Provide the [x, y] coordinate of the cell's center where the given text is located.  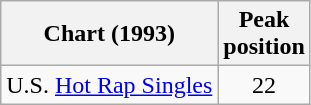
Peakposition [264, 34]
Chart (1993) [110, 34]
22 [264, 85]
U.S. Hot Rap Singles [110, 85]
